Determine the (x, y) coordinate at the center of the cell enclosing the given text.  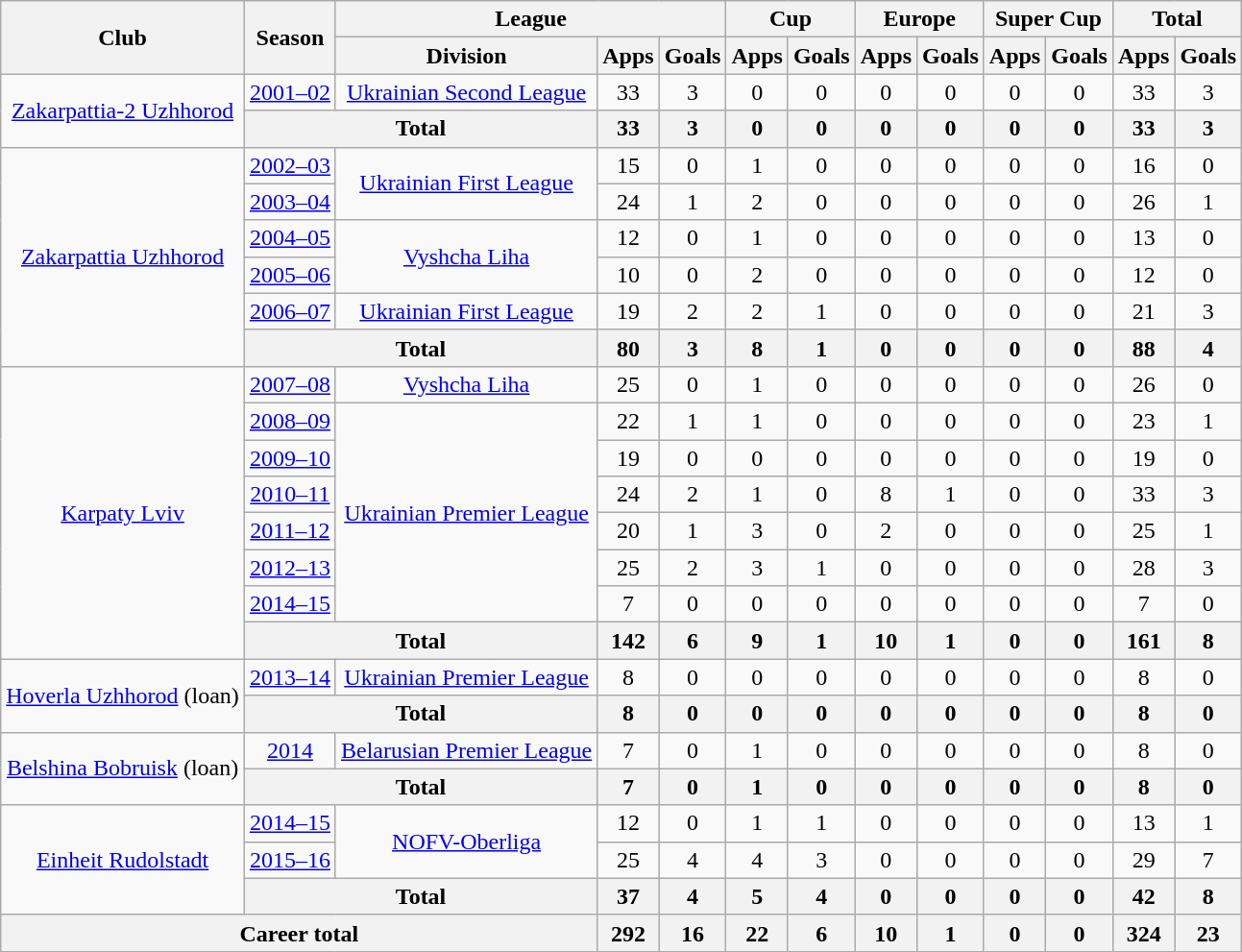
2014 (290, 750)
2010–11 (290, 495)
2013–14 (290, 677)
Career total (300, 933)
2011–12 (290, 531)
2002–03 (290, 165)
Hoverla Uzhhorod (loan) (123, 696)
28 (1143, 568)
2012–13 (290, 568)
Cup (791, 19)
2006–07 (290, 311)
5 (757, 896)
Zakarpattia-2 Uzhhorod (123, 110)
Season (290, 37)
88 (1143, 348)
Ukrainian Second League (466, 92)
Zakarpattia Uzhhorod (123, 256)
Europe (919, 19)
League (530, 19)
42 (1143, 896)
Division (466, 56)
2005–06 (290, 275)
20 (628, 531)
Club (123, 37)
NOFV-Oberliga (466, 842)
21 (1143, 311)
161 (1143, 641)
142 (628, 641)
2008–09 (290, 421)
2009–10 (290, 458)
2004–05 (290, 238)
324 (1143, 933)
15 (628, 165)
Super Cup (1048, 19)
80 (628, 348)
2007–08 (290, 384)
9 (757, 641)
2003–04 (290, 202)
Belarusian Premier League (466, 750)
292 (628, 933)
2001–02 (290, 92)
Belshina Bobruisk (loan) (123, 769)
37 (628, 896)
Karpaty Lviv (123, 512)
Einheit Rudolstadt (123, 860)
2015–16 (290, 860)
29 (1143, 860)
